Search for the cell housing the specified text and yield its (X, Y) center coordinate. 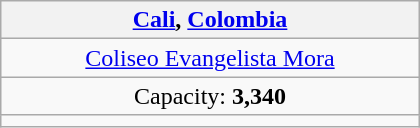
Capacity: 3,340 (210, 96)
Cali, Colombia (210, 20)
Coliseo Evangelista Mora (210, 58)
